Search for the cell housing the specified text and yield its (x, y) center coordinate. 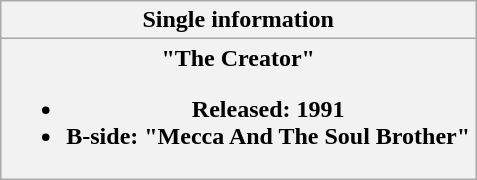
"The Creator"Released: 1991B-side: "Mecca And The Soul Brother" (238, 109)
Single information (238, 20)
